Pinpoint the cell where the given text exists, returning its [x, y] midpoint coordinate. 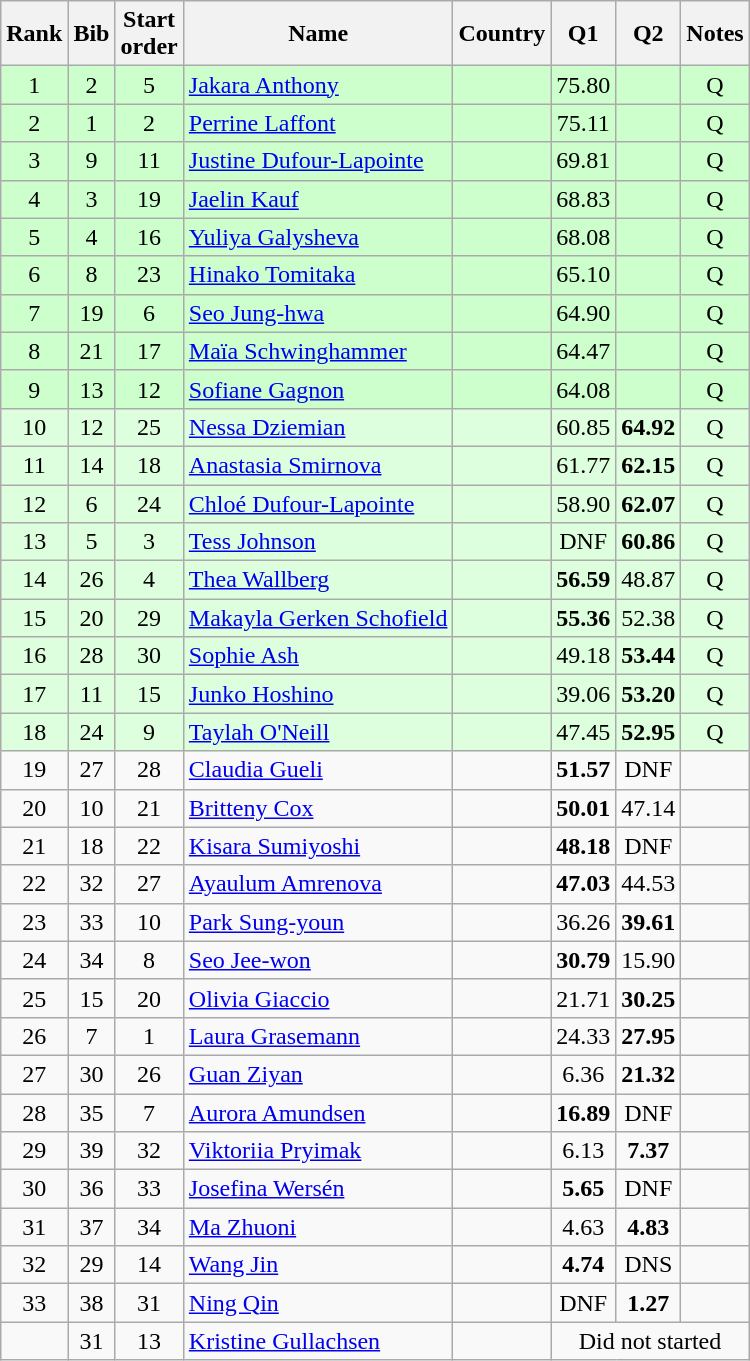
Park Sung-youn [318, 922]
30.79 [584, 960]
37 [92, 1227]
Did not started [650, 1341]
75.11 [584, 123]
Maïa Schwinghammer [318, 351]
24.33 [584, 1036]
Claudia Gueli [318, 770]
44.53 [648, 884]
5.65 [584, 1189]
Kristine Gullachsen [318, 1341]
21.71 [584, 998]
4.83 [648, 1227]
Britteny Cox [318, 808]
64.90 [584, 313]
15.90 [648, 960]
Yuliya Galysheva [318, 237]
Chloé Dufour-Lapointe [318, 503]
Josefina Wersén [318, 1189]
Anastasia Smirnova [318, 465]
38 [92, 1303]
Ayaulum Amrenova [318, 884]
64.47 [584, 351]
51.57 [584, 770]
Ma Zhuoni [318, 1227]
47.45 [584, 732]
Perrine Laffont [318, 123]
Junko Hoshino [318, 694]
60.86 [648, 542]
DNS [648, 1265]
69.81 [584, 161]
52.95 [648, 732]
65.10 [584, 275]
6.13 [584, 1151]
39 [92, 1151]
47.14 [648, 808]
Startorder [149, 34]
62.15 [648, 465]
Jaelin Kauf [318, 199]
36.26 [584, 922]
53.20 [648, 694]
Bib [92, 34]
39.61 [648, 922]
Taylah O'Neill [318, 732]
Aurora Amundsen [318, 1113]
64.92 [648, 427]
64.08 [584, 389]
1.27 [648, 1303]
55.36 [584, 618]
Olivia Giaccio [318, 998]
56.59 [584, 580]
Name [318, 34]
Country [502, 34]
21.32 [648, 1074]
Viktoriia Pryimak [318, 1151]
53.44 [648, 656]
Kisara Sumiyoshi [318, 846]
68.83 [584, 199]
Seo Jee-won [318, 960]
Makayla Gerken Schofield [318, 618]
Ning Qin [318, 1303]
60.85 [584, 427]
Justine Dufour-Lapointe [318, 161]
49.18 [584, 656]
Rank [34, 34]
Notes [715, 34]
Nessa Dziemian [318, 427]
50.01 [584, 808]
16.89 [584, 1113]
75.80 [584, 85]
52.38 [648, 618]
68.08 [584, 237]
Jakara Anthony [318, 85]
Tess Johnson [318, 542]
62.07 [648, 503]
39.06 [584, 694]
Thea Wallberg [318, 580]
4.74 [584, 1265]
Sofiane Gagnon [318, 389]
30.25 [648, 998]
4.63 [584, 1227]
47.03 [584, 884]
Guan Ziyan [318, 1074]
61.77 [584, 465]
6.36 [584, 1074]
35 [92, 1113]
Wang Jin [318, 1265]
Laura Grasemann [318, 1036]
58.90 [584, 503]
Sophie Ash [318, 656]
Hinako Tomitaka [318, 275]
36 [92, 1189]
27.95 [648, 1036]
48.18 [584, 846]
Q1 [584, 34]
Q2 [648, 34]
Seo Jung-hwa [318, 313]
48.87 [648, 580]
7.37 [648, 1151]
